Extract the (X, Y) coordinate from the center of the cell holding the provided text.  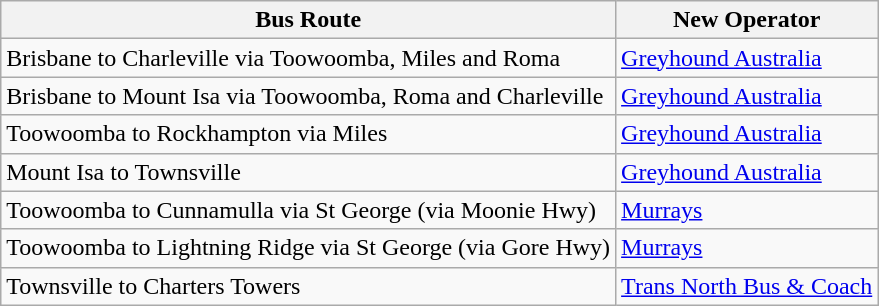
Brisbane to Mount Isa via Toowoomba, Roma and Charleville (308, 96)
Trans North Bus & Coach (747, 286)
Toowoomba to Rockhampton via Miles (308, 134)
Mount Isa to Townsville (308, 172)
Toowoomba to Cunnamulla via St George (via Moonie Hwy) (308, 210)
Brisbane to Charleville via Toowoomba, Miles and Roma (308, 58)
Toowoomba to Lightning Ridge via St George (via Gore Hwy) (308, 248)
Bus Route (308, 20)
Townsville to Charters Towers (308, 286)
New Operator (747, 20)
